Scan for the cell matching the given text and deliver its (X, Y) coordinate at center. 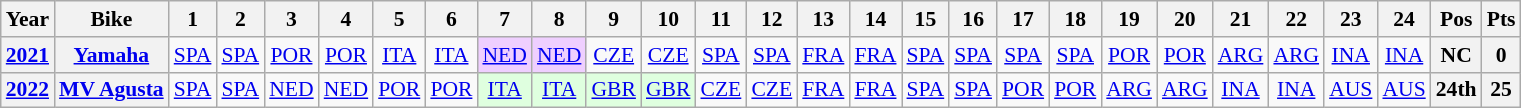
20 (1185, 19)
3 (291, 19)
2021 (28, 55)
17 (1023, 19)
Yamaha (112, 55)
15 (926, 19)
2 (240, 19)
Bike (112, 19)
MV Agusta (112, 90)
12 (772, 19)
13 (823, 19)
18 (1075, 19)
22 (1296, 19)
5 (399, 19)
11 (720, 19)
7 (504, 19)
Year (28, 19)
0 (1502, 55)
14 (875, 19)
16 (973, 19)
24th (1456, 90)
23 (1350, 19)
25 (1502, 90)
10 (668, 19)
8 (559, 19)
NC (1456, 55)
21 (1241, 19)
Pos (1456, 19)
9 (614, 19)
2022 (28, 90)
6 (451, 19)
19 (1129, 19)
4 (346, 19)
24 (1404, 19)
1 (193, 19)
Pts (1502, 19)
